For the text-containing cell, return its midpoint in (x, y) coordinate format. 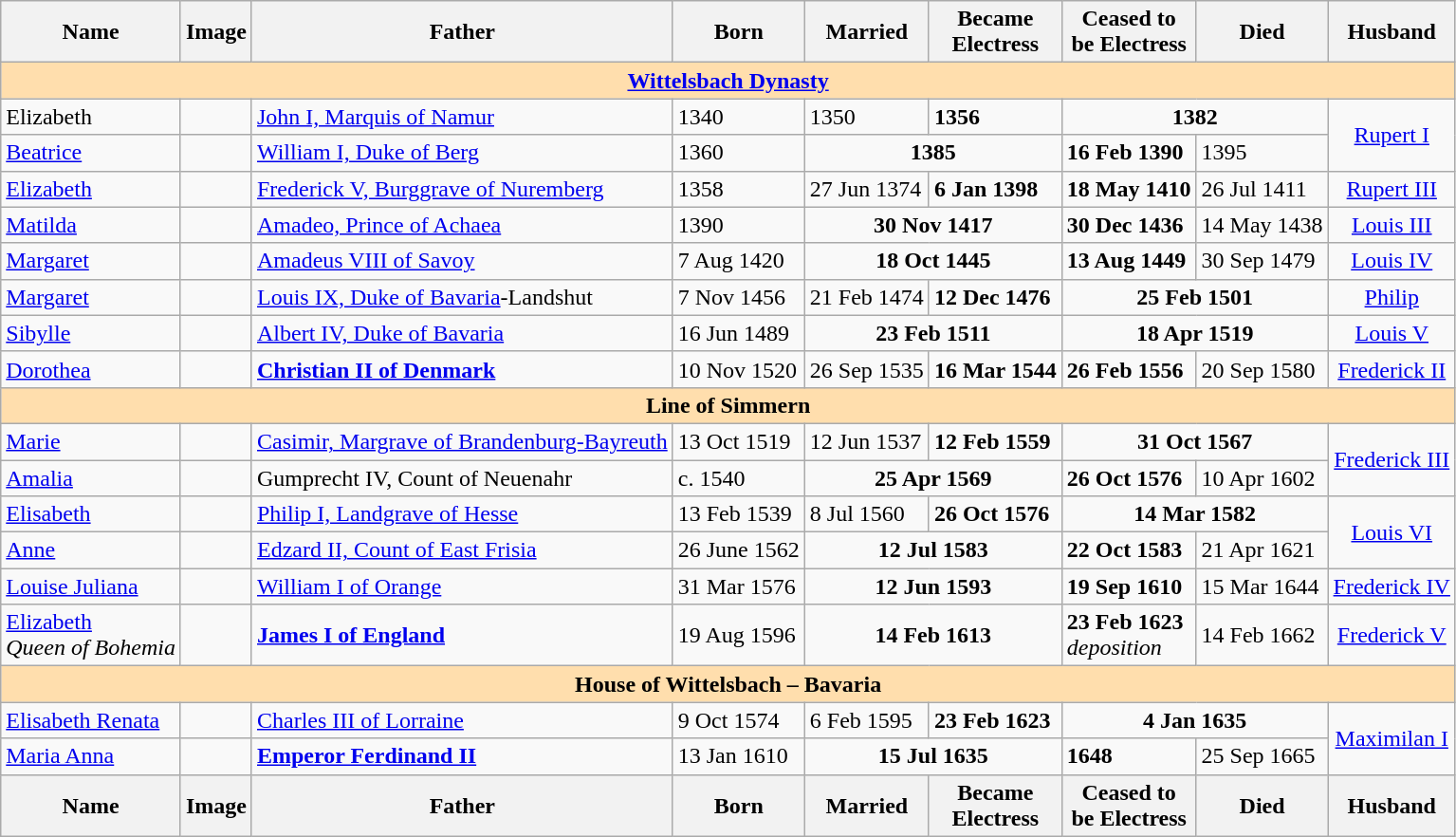
1360 (738, 153)
Christian II of Denmark (462, 369)
26 June 1562 (738, 550)
Emperor Ferdinand II (462, 756)
Elisabeth Renata (91, 720)
1390 (738, 225)
18 Apr 1519 (1195, 333)
Elisabeth (91, 514)
Sibylle (91, 333)
30 Sep 1479 (1262, 261)
Amadeo, Prince of Achaea (462, 225)
13 Jan 1610 (738, 756)
8 Jul 1560 (867, 514)
9 Oct 1574 (738, 720)
Rupert I (1391, 135)
18 Oct 1445 (933, 261)
Frederick III (1391, 459)
Louis VI (1391, 532)
Charles III of Lorraine (462, 720)
31 Oct 1567 (1195, 441)
26 Jul 1411 (1262, 189)
10 Apr 1602 (1262, 477)
18 May 1410 (1129, 189)
25 Feb 1501 (1195, 297)
4 Jan 1635 (1195, 720)
1395 (1262, 153)
15 Mar 1644 (1262, 586)
Maria Anna (91, 756)
30 Dec 1436 (1129, 225)
1340 (738, 117)
Dorothea (91, 369)
19 Aug 1596 (738, 636)
James I of England (462, 636)
Frederick II (1391, 369)
12 Jun 1537 (867, 441)
1356 (995, 117)
1358 (738, 189)
Marie (91, 441)
14 Feb 1613 (933, 636)
ElizabethQueen of Bohemia (91, 636)
Edzard II, Count of East Frisia (462, 550)
1385 (933, 153)
13 Aug 1449 (1129, 261)
12 Dec 1476 (995, 297)
13 Oct 1519 (738, 441)
Amadeus VIII of Savoy (462, 261)
6 Feb 1595 (867, 720)
John I, Marquis of Namur (462, 117)
1350 (867, 117)
12 Jun 1593 (933, 586)
Beatrice (91, 153)
26 Feb 1556 (1129, 369)
Albert IV, Duke of Bavaria (462, 333)
14 Feb 1662 (1262, 636)
27 Jun 1374 (867, 189)
Louis III (1391, 225)
16 Feb 1390 (1129, 153)
23 Feb 1623 (995, 720)
1382 (1195, 117)
House of Wittelsbach – Bavaria (728, 684)
21 Feb 1474 (867, 297)
Louise Juliana (91, 586)
14 May 1438 (1262, 225)
Anne (91, 550)
Philip (1391, 297)
William I, Duke of Berg (462, 153)
14 Mar 1582 (1195, 514)
Frederick V (1391, 636)
22 Oct 1583 (1129, 550)
Frederick IV (1391, 586)
19 Sep 1610 (1129, 586)
c. 1540 (738, 477)
26 Sep 1535 (867, 369)
Louis IX, Duke of Bavaria-Landshut (462, 297)
16 Mar 1544 (995, 369)
Louis IV (1391, 261)
31 Mar 1576 (738, 586)
20 Sep 1580 (1262, 369)
12 Feb 1559 (995, 441)
12 Jul 1583 (933, 550)
Wittelsbach Dynasty (728, 81)
10 Nov 1520 (738, 369)
Matilda (91, 225)
6 Jan 1398 (995, 189)
William I of Orange (462, 586)
21 Apr 1621 (1262, 550)
16 Jun 1489 (738, 333)
25 Apr 1569 (933, 477)
30 Nov 1417 (933, 225)
Amalia (91, 477)
Line of Simmern (728, 405)
Rupert III (1391, 189)
Gumprecht IV, Count of Neuenahr (462, 477)
15 Jul 1635 (933, 756)
25 Sep 1665 (1262, 756)
7 Aug 1420 (738, 261)
7 Nov 1456 (738, 297)
23 Feb 1623deposition (1129, 636)
Louis V (1391, 333)
Maximilan I (1391, 738)
13 Feb 1539 (738, 514)
Philip I, Landgrave of Hesse (462, 514)
Casimir, Margrave of Brandenburg-Bayreuth (462, 441)
23 Feb 1511 (933, 333)
1648 (1129, 756)
Frederick V, Burggrave of Nuremberg (462, 189)
